Find where the given text appears and provide that cell's center as (X, Y) coordinate. 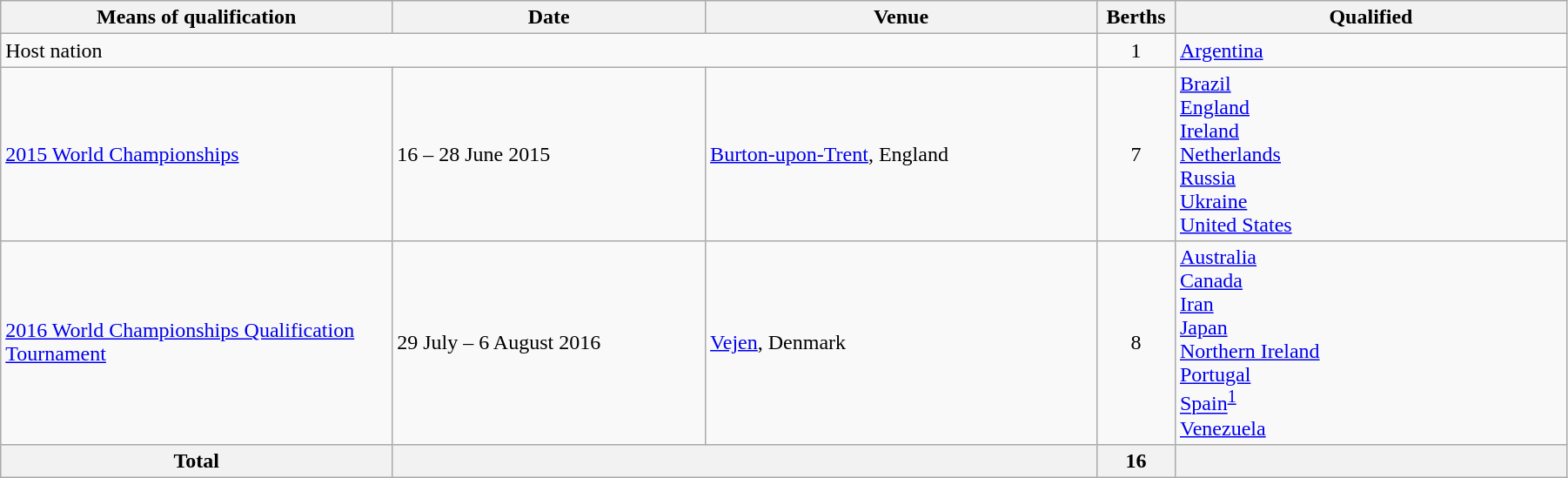
2015 World Championships (197, 154)
Vejen, Denmark (901, 343)
29 July – 6 August 2016 (549, 343)
Venue (901, 17)
Australia Canada Iran Japan Northern Ireland Portugal Spain1 Venezuela (1370, 343)
16 – 28 June 2015 (549, 154)
Berths (1136, 17)
Total (197, 461)
8 (1136, 343)
1 (1136, 50)
Host nation (549, 50)
16 (1136, 461)
Burton-upon-Trent, England (901, 154)
7 (1136, 154)
Date (549, 17)
Brazil England Ireland Netherlands Russia Ukraine United States (1370, 154)
Argentina (1370, 50)
2016 World Championships Qualification Tournament (197, 343)
Means of qualification (197, 17)
Qualified (1370, 17)
